Identify which cell holds the provided text, then report its (X, Y) central coordinate. 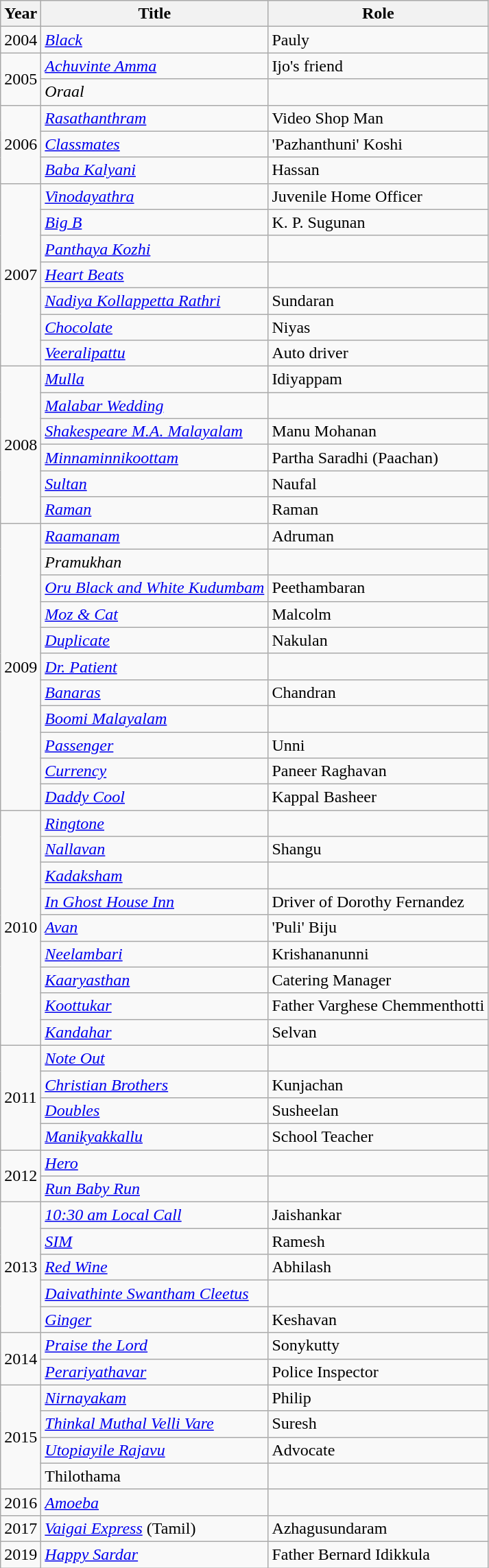
Shakespeare M.A. Malayalam (155, 432)
2008 (21, 445)
Mulla (155, 379)
2017 (21, 1528)
'Pazhanthuni' Koshi (379, 144)
Dr. Patient (155, 666)
Selvan (379, 1032)
Avan (155, 928)
Suresh (379, 1424)
Kaaryasthan (155, 980)
Hassan (379, 170)
Oraal (155, 92)
Pramukhan (155, 562)
Sundaran (379, 301)
Achuvinte Amma (155, 66)
Philip (379, 1398)
Adruman (379, 536)
Vaigai Express (Tamil) (155, 1528)
Black (155, 40)
Christian Brothers (155, 1084)
Amoeba (155, 1502)
Role (379, 14)
2005 (21, 79)
Nakulan (379, 640)
K. P. Sugunan (379, 222)
Nirnayakam (155, 1398)
Heart Beats (155, 274)
2004 (21, 40)
Banaras (155, 692)
Kappal Basheer (379, 797)
Chocolate (155, 327)
Paneer Raghavan (379, 771)
Pauly (379, 40)
Keshavan (379, 1320)
'Puli' Biju (379, 928)
Father Varghese Chemmenthotti (379, 1006)
Ramesh (379, 1241)
Kunjachan (379, 1084)
Malabar Wedding (155, 406)
Thinkal Muthal Velli Vare (155, 1424)
Peethambaran (379, 588)
2012 (21, 1176)
Sonykutty (379, 1346)
Kadaksham (155, 876)
Currency (155, 771)
Passenger (155, 745)
Ringtone (155, 823)
Classmates (155, 144)
Run Baby Run (155, 1189)
Juvenile Home Officer (379, 196)
Red Wine (155, 1267)
Utopiayile Rajavu (155, 1450)
Big B (155, 222)
Ginger (155, 1320)
Malcolm (379, 614)
Panthaya Kozhi (155, 248)
Azhagusundaram (379, 1528)
Vinodayathra (155, 196)
Video Shop Man (379, 118)
Nallavan (155, 850)
Praise the Lord (155, 1346)
Krishananunni (379, 954)
Happy Sardar (155, 1554)
Veeralipattu (155, 353)
School Teacher (379, 1136)
Advocate (379, 1450)
Manu Mohanan (379, 432)
Auto driver (379, 353)
Minnaminnikoottam (155, 458)
Naufal (379, 484)
10:30 am Local Call (155, 1215)
2013 (21, 1267)
Title (155, 14)
Year (21, 14)
Niyas (379, 327)
Kandahar (155, 1032)
Note Out (155, 1058)
Daddy Cool (155, 797)
Moz & Cat (155, 614)
Duplicate (155, 640)
Baba Kalyani (155, 170)
Driver of Dorothy Fernandez (379, 902)
Koottukar (155, 1006)
2006 (21, 144)
2009 (21, 667)
2007 (21, 274)
Chandran (379, 692)
Abhilash (379, 1267)
Catering Manager (379, 980)
In Ghost House Inn (155, 902)
Sultan (155, 484)
Father Bernard Idikkula (379, 1554)
Perariyathavar (155, 1372)
2014 (21, 1359)
Unni (379, 745)
Ijo's friend (379, 66)
Thilothama (155, 1476)
Doubles (155, 1110)
2015 (21, 1437)
Nadiya Kollappetta Rathri (155, 301)
Manikyakkallu (155, 1136)
Partha Saradhi (Paachan) (379, 458)
2011 (21, 1097)
2010 (21, 928)
Raamanam (155, 536)
Shangu (379, 850)
Neelambari (155, 954)
Boomi Malayalam (155, 718)
SIM (155, 1241)
Idiyappam (379, 379)
2019 (21, 1554)
Jaishankar (379, 1215)
Hero (155, 1163)
Susheelan (379, 1110)
2016 (21, 1502)
Police Inspector (379, 1372)
Rasathanthram (155, 118)
Oru Black and White Kudumbam (155, 588)
Daivathinte Swantham Cleetus (155, 1294)
